Capture the cell that displays the provided text and extract its (X, Y) central coordinate. 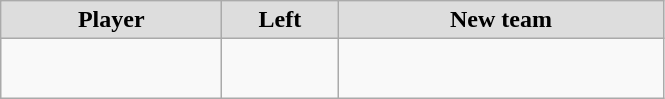
New team (501, 20)
Player (112, 20)
Left (280, 20)
